Output the (x, y) coordinate of the center of the cell containing the given text.  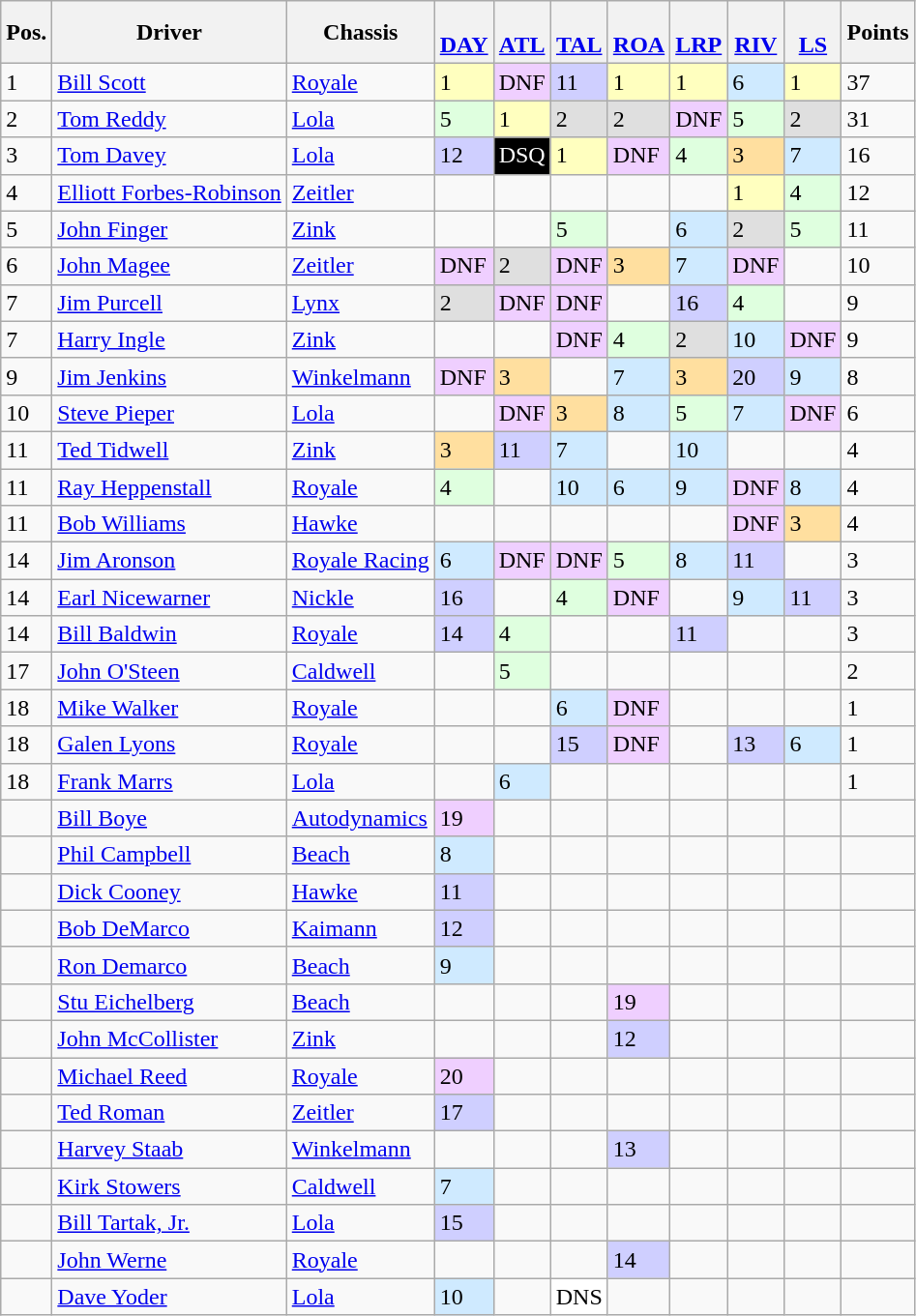
Elliott Forbes-Robinson (169, 192)
DAY (464, 33)
John Magee (169, 266)
Ted Tidwell (169, 450)
LS (813, 33)
Mike Walker (169, 708)
Phil Campbell (169, 855)
DNS (578, 1297)
Bob Williams (169, 524)
TAL (578, 33)
Bill Baldwin (169, 634)
Stu Eichelberg (169, 1002)
Earl Nicewarner (169, 598)
Jim Aronson (169, 561)
Bill Scott (169, 82)
Royale Racing (360, 561)
Driver (169, 33)
Harvey Staab (169, 1150)
Bill Tartak, Jr. (169, 1223)
ROA (638, 33)
Jim Jenkins (169, 376)
Harry Ingle (169, 339)
John Finger (169, 229)
Ted Roman (169, 1113)
ATL (522, 33)
Kirk Stowers (169, 1186)
Tom Davey (169, 156)
Points (878, 33)
RIV (756, 33)
Michael Reed (169, 1076)
John Werne (169, 1260)
Dick Cooney (169, 892)
Chassis (360, 33)
Galen Lyons (169, 745)
Dave Yoder (169, 1297)
Jim Purcell (169, 303)
John O'Steen (169, 671)
Bill Boye (169, 818)
37 (878, 82)
Kaimann (360, 928)
DSQ (522, 156)
Bob DeMarco (169, 928)
Lynx (360, 303)
Tom Reddy (169, 119)
Autodynamics (360, 818)
Steve Pieper (169, 413)
Ron Demarco (169, 965)
Pos. (27, 33)
John McCollister (169, 1038)
Frank Marrs (169, 781)
Ray Heppenstall (169, 486)
LRP (698, 33)
Nickle (360, 598)
31 (878, 119)
